Pinpoint the cell where the given text exists, returning its [X, Y] midpoint coordinate. 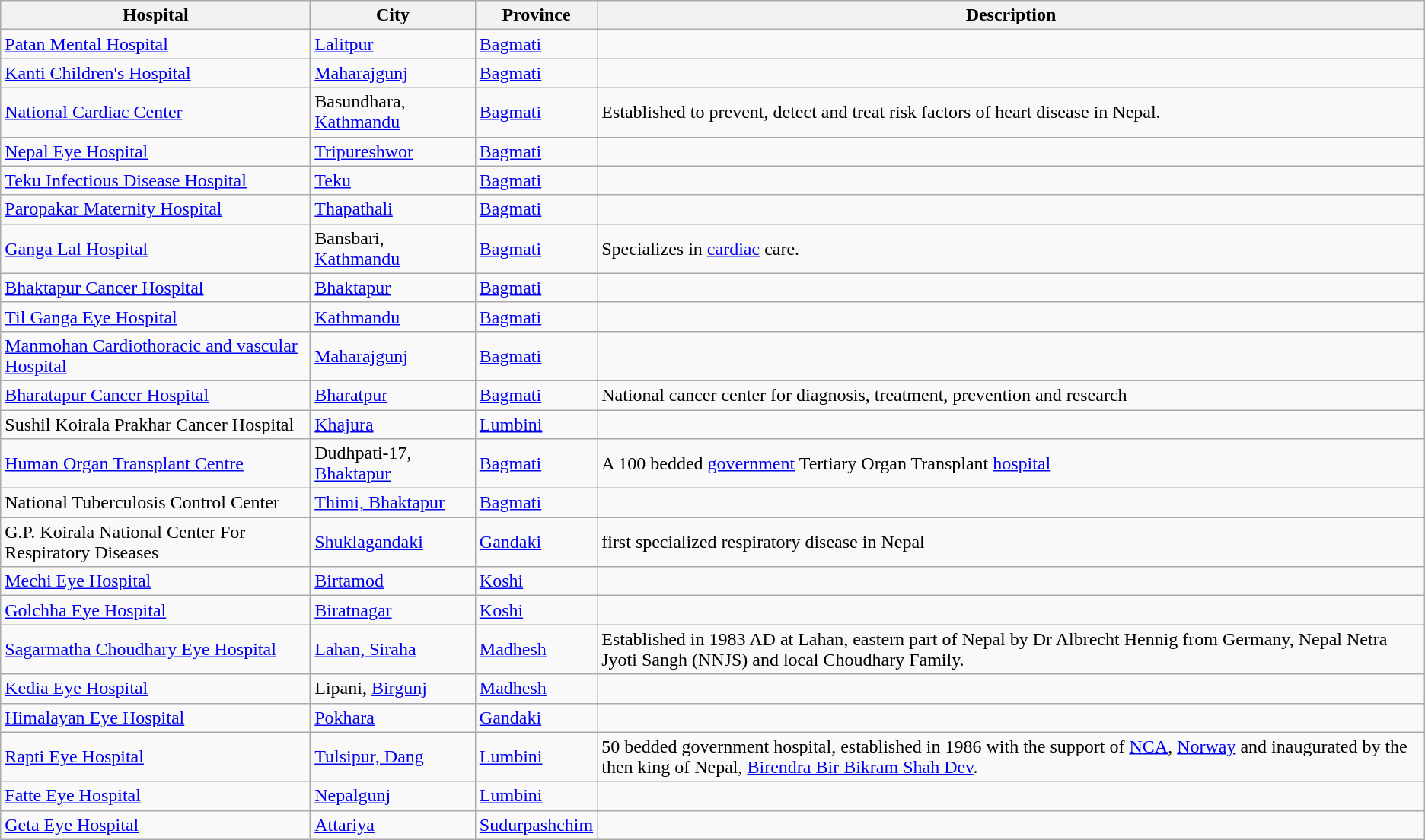
Kathmandu [393, 317]
Ganga Lal Hospital [155, 248]
National Cardiac Center [155, 113]
National Tuberculosis Control Center [155, 503]
Bharatapur Cancer Hospital [155, 395]
Thapathali [393, 209]
Til Ganga Eye Hospital [155, 317]
Fatte Eye Hospital [155, 796]
Bansbari, Kathmandu [393, 248]
Established in 1983 AD at Lahan, eastern part of Nepal by Dr Albrecht Hennig from Germany, Nepal Netra Jyoti Sangh (NNJS) and local Choudhary Family. [1011, 650]
Province [536, 15]
Established to prevent, detect and treat risk factors of heart disease in Nepal. [1011, 113]
A 100 bedded government Tertiary Organ Transplant hospital [1011, 464]
Patan Mental Hospital [155, 44]
Sushil Koirala Prakhar Cancer Hospital [155, 424]
Rapti Eye Hospital [155, 756]
Himalayan Eye Hospital [155, 717]
Nepalgunj [393, 796]
Khajura [393, 424]
Description [1011, 15]
Golchha Eye Hospital [155, 610]
Birtamod [393, 581]
Pokhara [393, 717]
Geta Eye Hospital [155, 825]
Thimi, Bhaktapur [393, 503]
Kanti Children's Hospital [155, 73]
Hospital [155, 15]
National cancer center for diagnosis, treatment, prevention and research [1011, 395]
Bharatpur [393, 395]
Dudhpati-17, Bhaktapur [393, 464]
Tripureshwor [393, 151]
Lahan, Siraha [393, 650]
Kedia Eye Hospital [155, 689]
Sudurpashchim [536, 825]
Bhaktapur [393, 288]
Manmohan Cardiothoracic and vascular Hospital [155, 356]
Teku Infectious Disease Hospital [155, 180]
Tulsipur, Dang [393, 756]
Mechi Eye Hospital [155, 581]
first specialized respiratory disease in Nepal [1011, 542]
Nepal Eye Hospital [155, 151]
Lipani, Birgunj [393, 689]
Specializes in cardiac care. [1011, 248]
Sagarmatha Choudhary Eye Hospital [155, 650]
Lalitpur [393, 44]
Paropakar Maternity Hospital [155, 209]
Basundhara, Kathmandu [393, 113]
Shuklagandaki [393, 542]
City [393, 15]
Human Organ Transplant Centre [155, 464]
G.P. Koirala National Center For Respiratory Diseases [155, 542]
Biratnagar [393, 610]
Teku [393, 180]
Bhaktapur Cancer Hospital [155, 288]
Attariya [393, 825]
